Return [X, Y] of the center of cell containing provided text 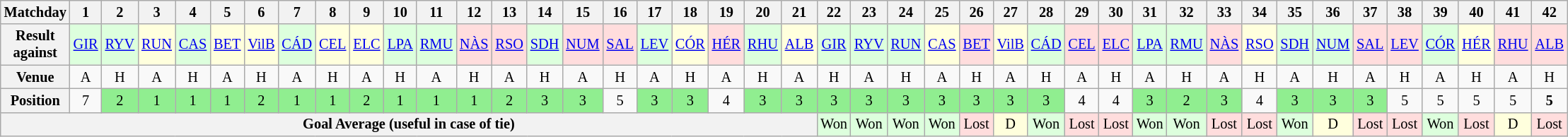
10 [400, 12]
30 [1116, 12]
40 [1476, 12]
20 [762, 12]
17 [655, 12]
16 [620, 12]
33 [1224, 12]
27 [1011, 12]
36 [1332, 12]
8 [332, 12]
34 [1259, 12]
15 [583, 12]
39 [1441, 12]
24 [905, 12]
19 [726, 12]
25 [942, 12]
37 [1370, 12]
22 [834, 12]
Result against [35, 44]
29 [1081, 12]
23 [869, 12]
32 [1187, 12]
38 [1405, 12]
11 [436, 12]
12 [474, 12]
42 [1549, 12]
14 [545, 12]
Venue [35, 77]
35 [1294, 12]
Position [35, 100]
18 [690, 12]
21 [799, 12]
Matchday [35, 12]
41 [1514, 12]
28 [1047, 12]
9 [366, 12]
26 [976, 12]
31 [1150, 12]
13 [509, 12]
6 [261, 12]
Goal Average (useful in case of tie) [409, 124]
